Provide the [x, y] coordinate of the cell's center where the given text is located.  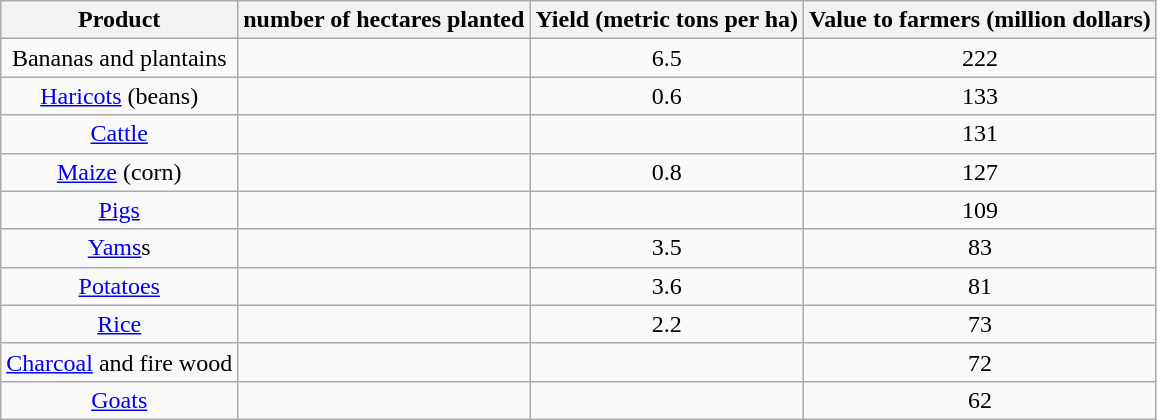
Pigs [120, 210]
Product [120, 20]
Maize (corn) [120, 172]
3.6 [667, 286]
109 [980, 210]
Bananas and plantains [120, 58]
72 [980, 362]
Value to farmers (million dollars) [980, 20]
number of hectares planted [384, 20]
127 [980, 172]
81 [980, 286]
62 [980, 400]
Charcoal and fire wood [120, 362]
2.2 [667, 324]
Potatoes [120, 286]
Cattle [120, 134]
83 [980, 248]
0.8 [667, 172]
Haricots (beans) [120, 96]
133 [980, 96]
0.6 [667, 96]
Yamss [120, 248]
Rice [120, 324]
3.5 [667, 248]
Yield (metric tons per ha) [667, 20]
222 [980, 58]
73 [980, 324]
131 [980, 134]
Goats [120, 400]
6.5 [667, 58]
